Extract the [X, Y] coordinate from the center of the cell holding the provided text.  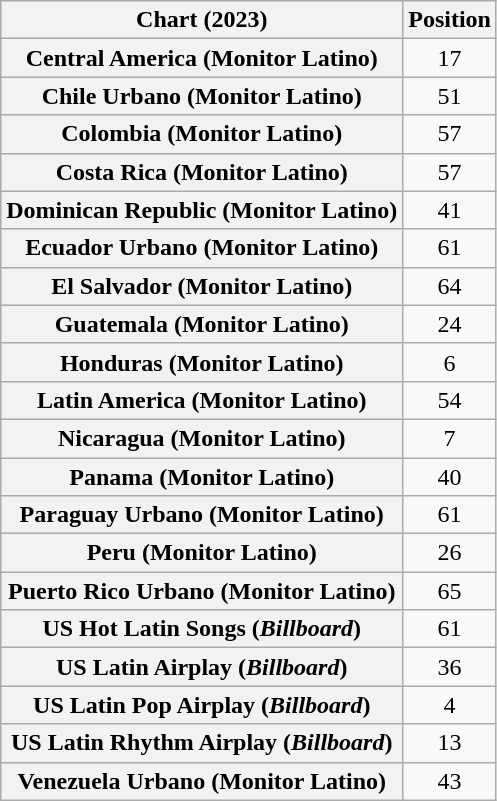
El Salvador (Monitor Latino) [202, 286]
40 [450, 477]
54 [450, 400]
7 [450, 438]
41 [450, 210]
36 [450, 667]
Peru (Monitor Latino) [202, 553]
24 [450, 324]
64 [450, 286]
Latin America (Monitor Latino) [202, 400]
Chile Urbano (Monitor Latino) [202, 96]
Dominican Republic (Monitor Latino) [202, 210]
Venezuela Urbano (Monitor Latino) [202, 781]
26 [450, 553]
US Latin Rhythm Airplay (Billboard) [202, 743]
US Hot Latin Songs (Billboard) [202, 629]
65 [450, 591]
Paraguay Urbano (Monitor Latino) [202, 515]
Ecuador Urbano (Monitor Latino) [202, 248]
Honduras (Monitor Latino) [202, 362]
Guatemala (Monitor Latino) [202, 324]
4 [450, 705]
Chart (2023) [202, 20]
Costa Rica (Monitor Latino) [202, 172]
6 [450, 362]
US Latin Pop Airplay (Billboard) [202, 705]
Colombia (Monitor Latino) [202, 134]
17 [450, 58]
Puerto Rico Urbano (Monitor Latino) [202, 591]
Position [450, 20]
Nicaragua (Monitor Latino) [202, 438]
51 [450, 96]
43 [450, 781]
Panama (Monitor Latino) [202, 477]
Central America (Monitor Latino) [202, 58]
US Latin Airplay (Billboard) [202, 667]
13 [450, 743]
